Detect which cell encompasses the target text, then output its (x, y) center coordinate. 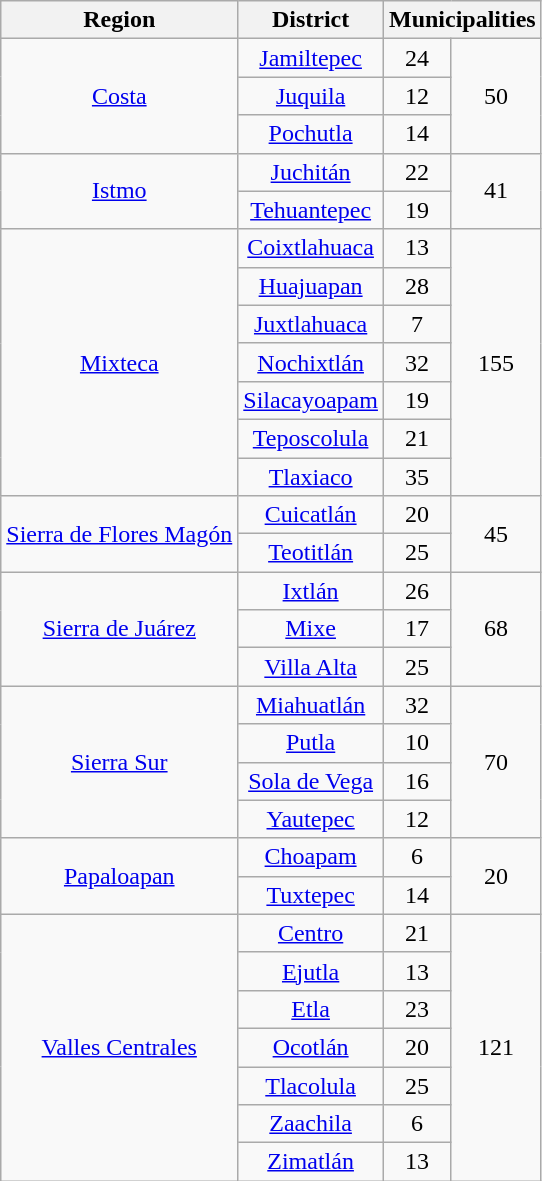
Nochixtlán (311, 362)
70 (496, 762)
Coixtlahuaca (311, 248)
Valles Centrales (120, 1047)
28 (416, 286)
121 (496, 1047)
Sola de Vega (311, 781)
District (311, 20)
155 (496, 362)
68 (496, 629)
Ocotlán (311, 1047)
Juchitán (311, 172)
16 (416, 781)
Zimatlán (311, 1162)
Tlacolula (311, 1085)
Zaachila (311, 1124)
Villa Alta (311, 667)
Putla (311, 743)
Mixteca (120, 362)
Teotitlán (311, 553)
Pochutla (311, 134)
26 (416, 591)
45 (496, 534)
Istmo (120, 191)
Teposcolula (311, 438)
Region (120, 20)
Ixtlán (311, 591)
Jamiltepec (311, 58)
10 (416, 743)
Tlaxiaco (311, 477)
24 (416, 58)
17 (416, 629)
7 (416, 324)
Sierra de Flores Magón (120, 534)
Juquila (311, 96)
Tehuantepec (311, 210)
Municipalities (462, 20)
Huajuapan (311, 286)
Juxtlahuaca (311, 324)
22 (416, 172)
Etla (311, 1009)
Mixe (311, 629)
Ejutla (311, 971)
Papaloapan (120, 876)
23 (416, 1009)
Choapam (311, 857)
Sierra de Juárez (120, 629)
50 (496, 96)
Yautepec (311, 819)
41 (496, 191)
Miahuatlán (311, 705)
Centro (311, 933)
Tuxtepec (311, 895)
Sierra Sur (120, 762)
Costa (120, 96)
35 (416, 477)
Cuicatlán (311, 515)
Silacayoapam (311, 400)
